Search for the cell housing the specified text and yield its (X, Y) center coordinate. 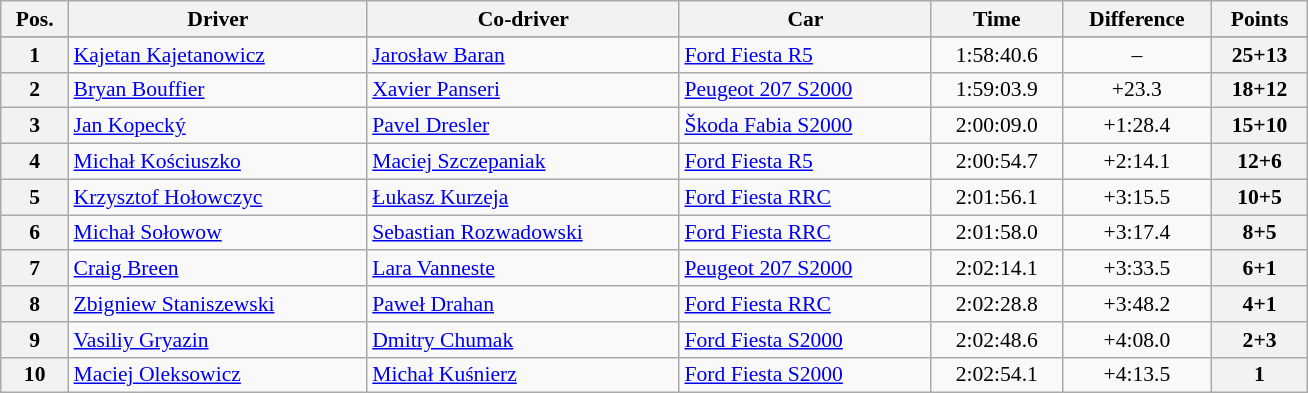
6+1 (1260, 269)
Maciej Szczepaniak (523, 162)
8+5 (1260, 233)
Pavel Dresler (523, 126)
2:00:09.0 (996, 126)
4+1 (1260, 304)
Zbigniew Staniszewski (218, 304)
Škoda Fabia S2000 (805, 126)
Maciej Oleksowicz (218, 375)
Kajetan Kajetanowicz (218, 55)
+3:15.5 (1136, 197)
Michał Kuśnierz (523, 375)
Time (996, 19)
8 (35, 304)
Driver (218, 19)
1:58:40.6 (996, 55)
9 (35, 340)
Co-driver (523, 19)
+4:08.0 (1136, 340)
3 (35, 126)
Car (805, 19)
+3:33.5 (1136, 269)
Michał Kościuszko (218, 162)
Craig Breen (218, 269)
2:02:54.1 (996, 375)
2 (35, 90)
25+13 (1260, 55)
Paweł Drahan (523, 304)
Michał Sołowow (218, 233)
10+5 (1260, 197)
2:02:14.1 (996, 269)
18+12 (1260, 90)
Bryan Bouffier (218, 90)
2:02:28.8 (996, 304)
+3:17.4 (1136, 233)
2+3 (1260, 340)
– (1136, 55)
2:02:48.6 (996, 340)
7 (35, 269)
Pos. (35, 19)
+23.3 (1136, 90)
2:01:58.0 (996, 233)
15+10 (1260, 126)
2:00:54.7 (996, 162)
+3:48.2 (1136, 304)
2:01:56.1 (996, 197)
1:59:03.9 (996, 90)
5 (35, 197)
Difference (1136, 19)
Jarosław Baran (523, 55)
+2:14.1 (1136, 162)
4 (35, 162)
+1:28.4 (1136, 126)
+4:13.5 (1136, 375)
Xavier Panseri (523, 90)
12+6 (1260, 162)
Krzysztof Hołowczyc (218, 197)
Sebastian Rozwadowski (523, 233)
Points (1260, 19)
Vasiliy Gryazin (218, 340)
Łukasz Kurzeja (523, 197)
6 (35, 233)
10 (35, 375)
Jan Kopecký (218, 126)
Dmitry Chumak (523, 340)
Lara Vanneste (523, 269)
